From the cell containing the given text, extract its center point as (x, y) coordinate. 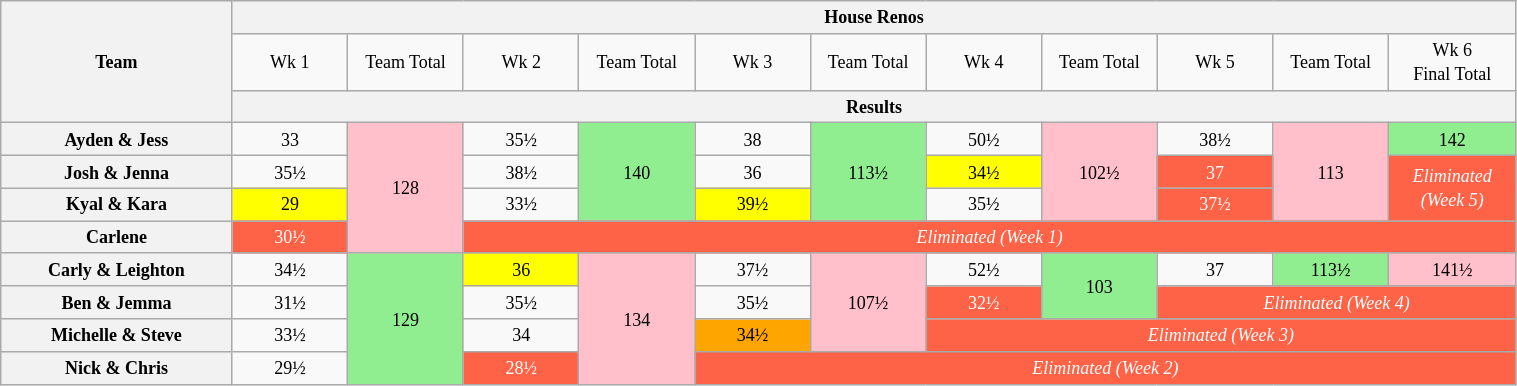
134 (637, 318)
141½ (1452, 270)
Eliminated (Week 4) (1336, 302)
30½ (290, 238)
Wk 6Final Total (1452, 62)
33 (290, 140)
Ben & Jemma (116, 302)
29½ (290, 368)
113 (1331, 172)
32½ (984, 302)
128 (406, 188)
House Renos (874, 18)
Kyal & Kara (116, 204)
Eliminated (Week 2) (1106, 368)
Wk 3 (753, 62)
Wk 5 (1215, 62)
Team (116, 62)
107½ (868, 302)
Nick & Chris (116, 368)
Wk 4 (984, 62)
103 (1100, 286)
Wk 2 (521, 62)
Eliminated (Week 3) (1221, 336)
31½ (290, 302)
Carlene (116, 238)
Eliminated (Week 1) (990, 238)
Michelle & Steve (116, 336)
Wk 1 (290, 62)
Josh & Jenna (116, 172)
102½ (1100, 172)
28½ (521, 368)
38 (753, 140)
34 (521, 336)
50½ (984, 140)
Ayden & Jess (116, 140)
129 (406, 318)
140 (637, 172)
Carly & Leighton (116, 270)
142 (1452, 140)
Eliminated (Week 5) (1452, 188)
39½ (753, 204)
Results (874, 106)
29 (290, 204)
52½ (984, 270)
